For the text-containing cell, return its midpoint in [X, Y] coordinate format. 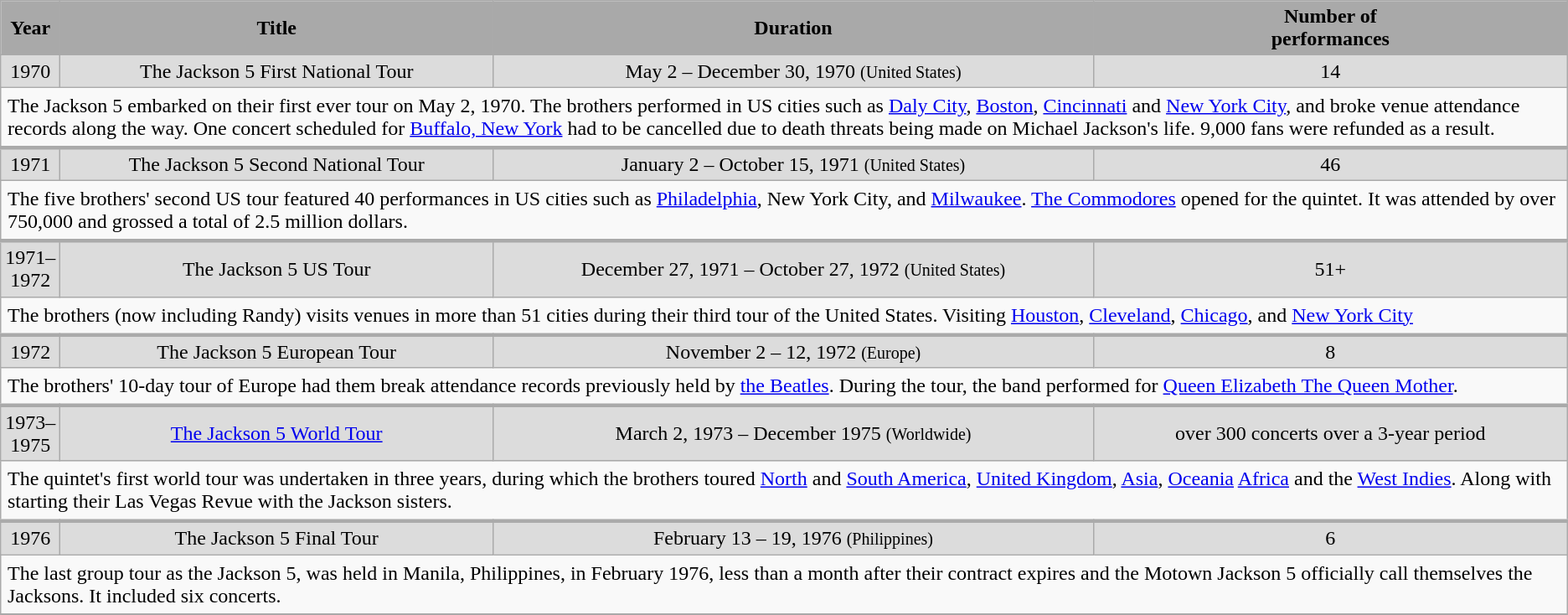
46 [1330, 164]
51+ [1330, 268]
6 [1330, 538]
Title [276, 28]
February 13 – 19, 1976 (Philippines) [794, 538]
1973–1975 [30, 434]
14 [1330, 71]
December 27, 1971 – October 27, 1972 (United States) [794, 268]
The Jackson 5 World Tour [276, 434]
Number ofperformances [1330, 28]
The Jackson 5 Final Tour [276, 538]
Duration [794, 28]
The Jackson 5 Second National Tour [276, 164]
March 2, 1973 – December 1975 (Worldwide) [794, 434]
The Jackson 5 First National Tour [276, 71]
1971 [30, 164]
1972 [30, 351]
January 2 – October 15, 1971 (United States) [794, 164]
1971–1972 [30, 268]
Year [30, 28]
November 2 – 12, 1972 (Europe) [794, 351]
over 300 concerts over a 3-year period [1330, 434]
The Jackson 5 European Tour [276, 351]
The Jackson 5 US Tour [276, 268]
8 [1330, 351]
May 2 – December 30, 1970 (United States) [794, 71]
1976 [30, 538]
1970 [30, 71]
